Scan for the cell matching the given text and deliver its [X, Y] coordinate at center. 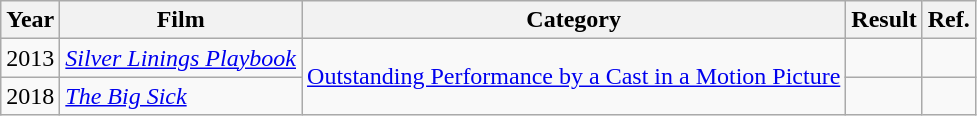
Silver Linings Playbook [181, 58]
Ref. [948, 20]
2018 [30, 96]
Result [884, 20]
The Big Sick [181, 96]
2013 [30, 58]
Year [30, 20]
Film [181, 20]
Category [574, 20]
Outstanding Performance by a Cast in a Motion Picture [574, 77]
